Determine the [x, y] coordinate at the center of the cell enclosing the given text.  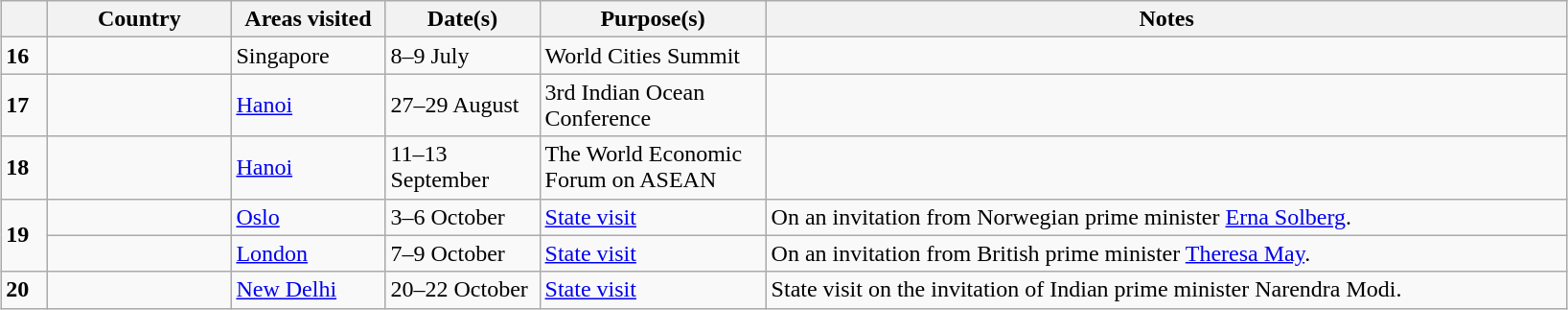
18 [25, 167]
Singapore [309, 56]
19 [25, 235]
On an invitation from British prime minister Theresa May. [1166, 253]
State visit on the invitation of Indian prime minister Narendra Modi. [1166, 290]
11–13 September [462, 167]
Notes [1166, 19]
27–29 August [462, 106]
7–9 October [462, 253]
New Delhi [309, 290]
Date(s) [462, 19]
On an invitation from Norwegian prime minister Erna Solberg. [1166, 217]
Oslo [309, 217]
3rd Indian Ocean Conference [653, 106]
Country [140, 19]
16 [25, 56]
The World Economic Forum on ASEAN [653, 167]
20–22 October [462, 290]
World Cities Summit [653, 56]
Areas visited [309, 19]
London [309, 253]
8–9 July [462, 56]
20 [25, 290]
17 [25, 106]
3–6 October [462, 217]
Purpose(s) [653, 19]
